Return the (x, y) coordinate for the center point of the cell that contains the specified text.  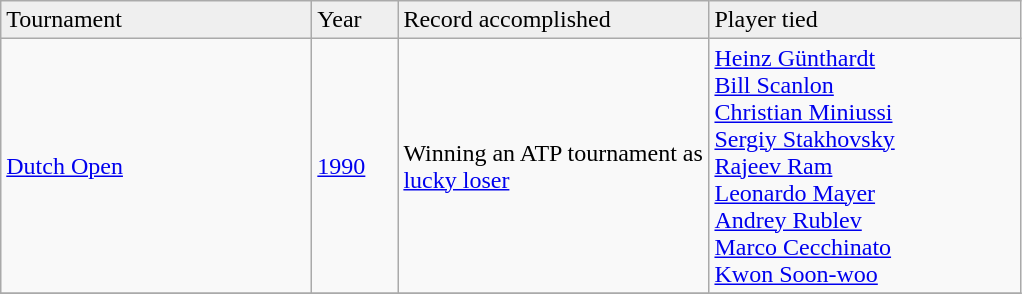
Heinz GünthardtBill ScanlonChristian MiniussiSergiy StakhovskyRajeev RamLeonardo MayerAndrey RublevMarco CecchinatoKwon Soon-woo (864, 166)
Player tied (864, 20)
Winning an ATP tournament as lucky loser (554, 166)
Tournament (156, 20)
1990 (355, 166)
Dutch Open (156, 166)
Year (355, 20)
Record accomplished (554, 20)
